Identify which cell holds the provided text, then report its [x, y] central coordinate. 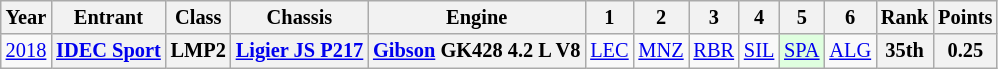
5 [802, 17]
35th [904, 51]
IDEC Sport [108, 51]
Ligier JS P217 [300, 51]
SIL [759, 51]
Year [26, 17]
6 [850, 17]
RBR [713, 51]
2018 [26, 51]
MNZ [662, 51]
LEC [609, 51]
ALG [850, 51]
4 [759, 17]
SPA [802, 51]
LMP2 [198, 51]
Chassis [300, 17]
3 [713, 17]
Class [198, 17]
Entrant [108, 17]
0.25 [965, 51]
Gibson GK428 4.2 L V8 [476, 51]
2 [662, 17]
Points [965, 17]
1 [609, 17]
Rank [904, 17]
Engine [476, 17]
